Output the [X, Y] coordinate of the center of the cell containing the given text.  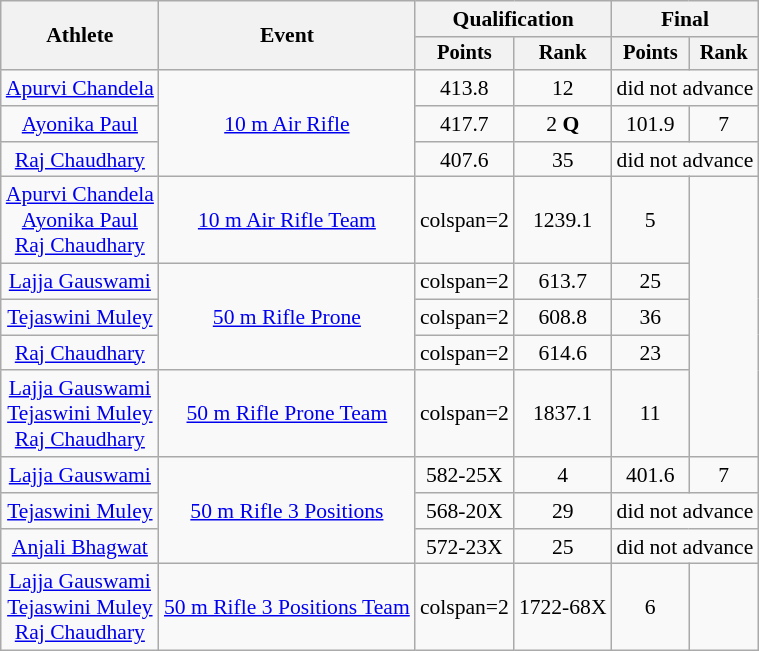
50 m Rifle Prone [287, 318]
36 [650, 318]
6 [650, 608]
413.8 [464, 88]
613.7 [563, 282]
Event [287, 36]
101.9 [650, 124]
407.6 [464, 160]
10 m Air Rifle [287, 124]
5 [650, 220]
50 m Rifle 3 Positions Team [287, 608]
Athlete [80, 36]
Apurvi Chandela [80, 88]
50 m Rifle Prone Team [287, 414]
10 m Air Rifle Team [287, 220]
50 m Rifle 3 Positions [287, 510]
35 [563, 160]
572-23X [464, 547]
12 [563, 88]
568-20X [464, 511]
614.6 [563, 353]
582-25X [464, 475]
23 [650, 353]
Anjali Bhagwat [80, 547]
608.8 [563, 318]
Final [686, 19]
1837.1 [563, 414]
2 Q [563, 124]
401.6 [650, 475]
Qualification [514, 19]
29 [563, 511]
11 [650, 414]
1239.1 [563, 220]
Ayonika Paul [80, 124]
417.7 [464, 124]
1722-68X [563, 608]
Apurvi ChandelaAyonika PaulRaj Chaudhary [80, 220]
4 [563, 475]
